Search for the cell housing the specified text and yield its (X, Y) center coordinate. 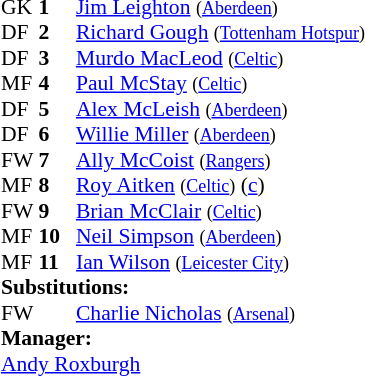
Substitutions: (183, 287)
7 (57, 160)
11 (57, 262)
Ian Wilson (Leicester City) (220, 262)
Manager: (183, 339)
Ally McCoist (Rangers) (220, 160)
Roy Aitken (Celtic) (c) (220, 185)
6 (57, 135)
Brian McClair (Celtic) (220, 211)
Willie Miller (Aberdeen) (220, 135)
Charlie Nicholas (Arsenal) (220, 313)
3 (57, 58)
Murdo MacLeod (Celtic) (220, 58)
2 (57, 33)
10 (57, 237)
8 (57, 185)
Richard Gough (Tottenham Hotspur) (220, 33)
Alex McLeish (Aberdeen) (220, 109)
9 (57, 211)
Neil Simpson (Aberdeen) (220, 237)
4 (57, 83)
5 (57, 109)
Paul McStay (Celtic) (220, 83)
